For the text-containing cell, return its midpoint in (x, y) coordinate format. 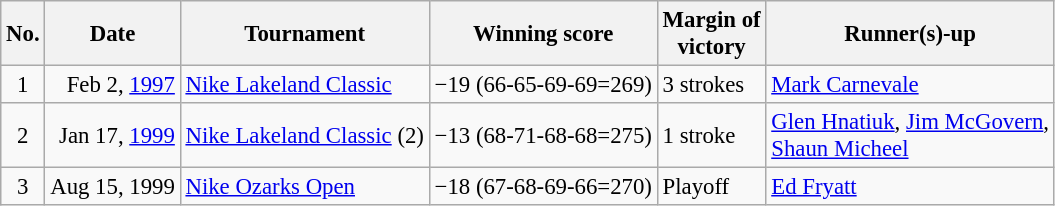
−19 (66-65-69-69=269) (543, 85)
Nike Ozarks Open (304, 187)
No. (23, 34)
Runner(s)-up (910, 34)
Mark Carnevale (910, 85)
2 (23, 136)
1 (23, 85)
Date (112, 34)
Feb 2, 1997 (112, 85)
3 (23, 187)
Tournament (304, 34)
Glen Hnatiuk, Jim McGovern, Shaun Micheel (910, 136)
Margin ofvictory (712, 34)
3 strokes (712, 85)
Winning score (543, 34)
−13 (68-71-68-68=275) (543, 136)
Playoff (712, 187)
Jan 17, 1999 (112, 136)
Nike Lakeland Classic (304, 85)
1 stroke (712, 136)
Nike Lakeland Classic (2) (304, 136)
Ed Fryatt (910, 187)
−18 (67-68-69-66=270) (543, 187)
Aug 15, 1999 (112, 187)
